Scan for the cell matching the given text and deliver its (x, y) coordinate at center. 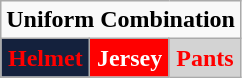
Helmet (46, 58)
Jersey (130, 58)
Uniform Combination (121, 20)
Pants (204, 58)
